Identify which cell holds the provided text, then report its [x, y] central coordinate. 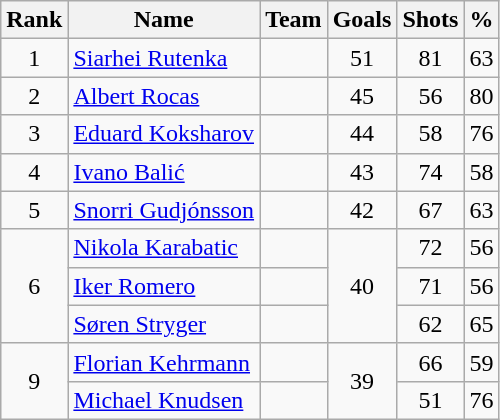
Iker Romero [164, 286]
67 [430, 210]
4 [34, 172]
3 [34, 134]
1 [34, 58]
42 [362, 210]
74 [430, 172]
Ivano Balić [164, 172]
Name [164, 20]
71 [430, 286]
Nikola Karabatic [164, 248]
% [482, 20]
40 [362, 286]
6 [34, 286]
Søren Stryger [164, 324]
Siarhei Rutenka [164, 58]
80 [482, 96]
65 [482, 324]
45 [362, 96]
Michael Knudsen [164, 400]
44 [362, 134]
Shots [430, 20]
9 [34, 381]
81 [430, 58]
Florian Kehrmann [164, 362]
Rank [34, 20]
72 [430, 248]
62 [430, 324]
Albert Rocas [164, 96]
Eduard Koksharov [164, 134]
Snorri Gudjónsson [164, 210]
66 [430, 362]
Team [294, 20]
43 [362, 172]
Goals [362, 20]
59 [482, 362]
2 [34, 96]
5 [34, 210]
39 [362, 381]
